Detect which cell encompasses the target text, then output its [x, y] center coordinate. 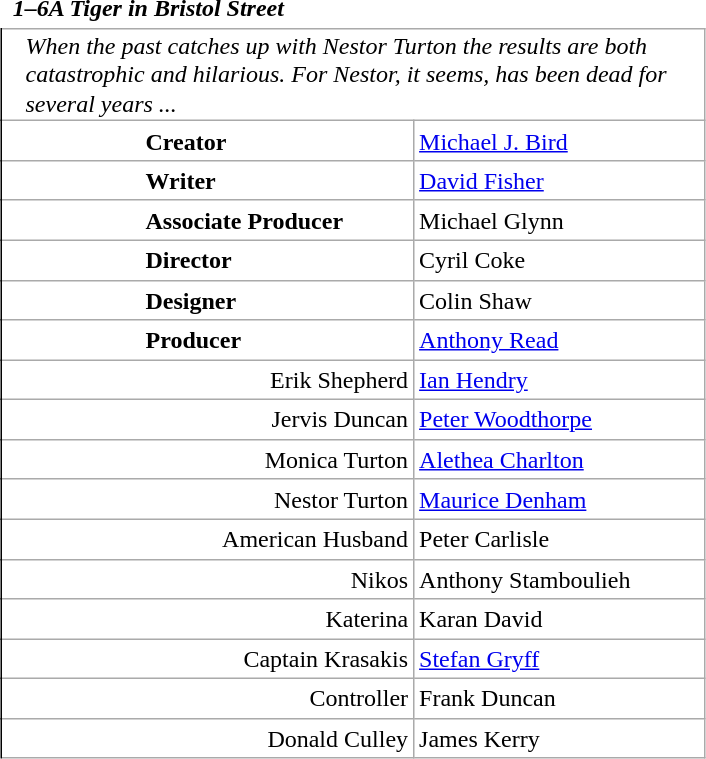
Alethea Charlton [560, 459]
Donald Culley [208, 738]
Captain Krasakis [208, 659]
Michael Glynn [560, 220]
American Husband [208, 539]
Jervis Duncan [208, 420]
James Kerry [560, 738]
Writer [208, 181]
Producer [208, 340]
Frank Duncan [560, 699]
Controller [208, 699]
Cyril Coke [560, 260]
Nestor Turton [208, 499]
Karan David [560, 619]
Erik Shepherd [208, 380]
Katerina [208, 619]
Anthony Stamboulieh [560, 579]
Creator [208, 141]
Monica Turton [208, 459]
Designer [208, 300]
Stefan Gryff [560, 659]
Director [208, 260]
Anthony Read [560, 340]
Ian Hendry [560, 380]
Nikos [208, 579]
Colin Shaw [560, 300]
Associate Producer [208, 220]
Maurice Denham [560, 499]
Peter Woodthorpe [560, 420]
David Fisher [560, 181]
Peter Carlisle [560, 539]
Michael J. Bird [560, 141]
